Output the [X, Y] coordinate of the center of the cell containing the given text.  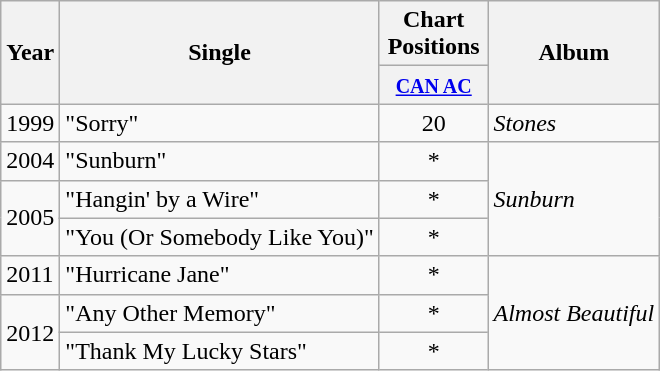
CAN AC [434, 85]
"Sunburn" [220, 161]
2004 [30, 161]
"Hurricane Jane" [220, 275]
Album [574, 52]
Almost Beautiful [574, 313]
2012 [30, 332]
Year [30, 52]
20 [434, 123]
"Thank My Lucky Stars" [220, 351]
Sunburn [574, 199]
"Any Other Memory" [220, 313]
"You (Or Somebody Like You)" [220, 237]
2011 [30, 275]
Chart Positions [434, 34]
"Hangin' by a Wire" [220, 199]
Single [220, 52]
"Sorry" [220, 123]
1999 [30, 123]
2005 [30, 218]
Stones [574, 123]
